Determine the (X, Y) coordinate at the center of the cell enclosing the given text.  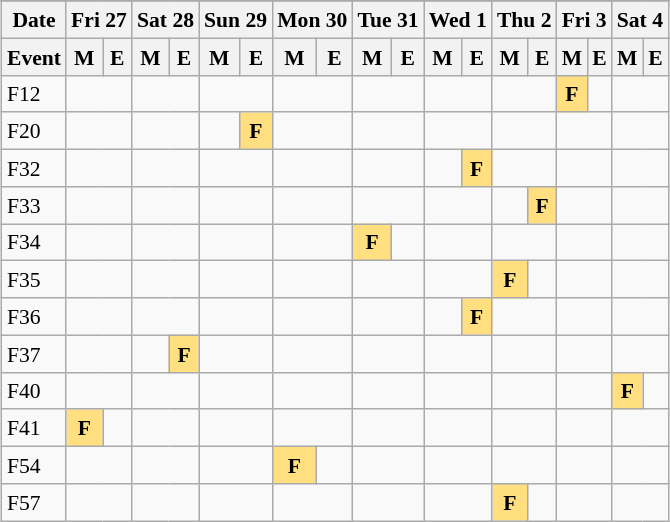
F37 (34, 354)
Tue 31 (388, 20)
Wed 1 (458, 20)
Event (34, 56)
F33 (34, 204)
F34 (34, 242)
Mon 30 (312, 20)
Fri 27 (99, 20)
F41 (34, 428)
F20 (34, 130)
F12 (34, 94)
Date (34, 20)
Fri 3 (584, 20)
Sun 29 (236, 20)
F32 (34, 168)
F35 (34, 280)
Sat 28 (166, 20)
Sat 4 (640, 20)
F40 (34, 390)
Thu 2 (524, 20)
F57 (34, 502)
F36 (34, 316)
F54 (34, 464)
